From the cell containing the given text, extract its center point as [X, Y] coordinate. 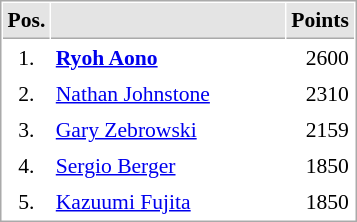
Kazuumi Fujita [168, 201]
2310 [320, 93]
5. [26, 201]
2600 [320, 57]
Gary Zebrowski [168, 129]
3. [26, 129]
Sergio Berger [168, 165]
2. [26, 93]
2159 [320, 129]
Ryoh Aono [168, 57]
Pos. [26, 21]
Points [320, 21]
4. [26, 165]
Nathan Johnstone [168, 93]
1. [26, 57]
